Determine the [X, Y] coordinate at the center of the cell enclosing the given text.  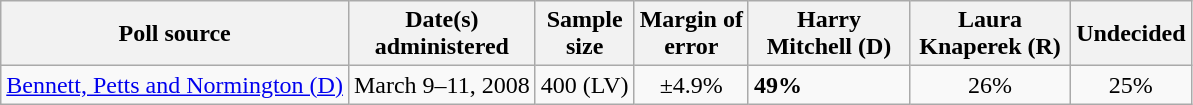
LauraKnaperek (R) [990, 34]
26% [990, 85]
Date(s)administered [442, 34]
49% [828, 85]
HarryMitchell (D) [828, 34]
March 9–11, 2008 [442, 85]
Margin of error [691, 34]
25% [1131, 85]
400 (LV) [584, 85]
Samplesize [584, 34]
Poll source [175, 34]
±4.9% [691, 85]
Undecided [1131, 34]
Bennett, Petts and Normington (D) [175, 85]
